Locate the cell with the specified text and output its (X, Y) center coordinate. 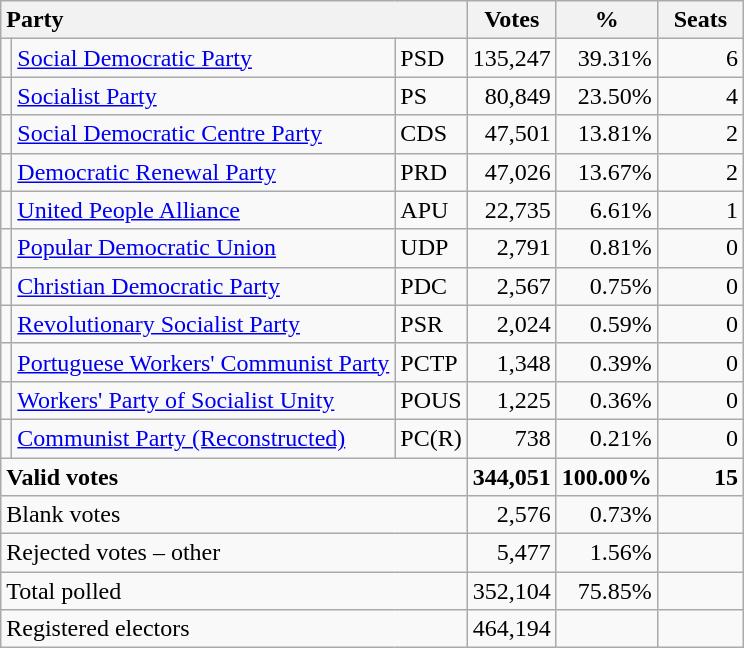
Christian Democratic Party (204, 286)
Social Democratic Centre Party (204, 134)
Democratic Renewal Party (204, 172)
15 (700, 477)
% (606, 20)
75.85% (606, 591)
0.73% (606, 515)
PCTP (431, 362)
39.31% (606, 58)
PS (431, 96)
Revolutionary Socialist Party (204, 324)
Portuguese Workers' Communist Party (204, 362)
Blank votes (234, 515)
Social Democratic Party (204, 58)
2,024 (512, 324)
APU (431, 210)
0.75% (606, 286)
100.00% (606, 477)
344,051 (512, 477)
Seats (700, 20)
135,247 (512, 58)
47,501 (512, 134)
United People Alliance (204, 210)
PC(R) (431, 438)
0.59% (606, 324)
PSR (431, 324)
Registered electors (234, 629)
Socialist Party (204, 96)
UDP (431, 248)
PRD (431, 172)
6.61% (606, 210)
738 (512, 438)
23.50% (606, 96)
0.21% (606, 438)
4 (700, 96)
2,567 (512, 286)
Valid votes (234, 477)
80,849 (512, 96)
Party (234, 20)
6 (700, 58)
2,791 (512, 248)
352,104 (512, 591)
Votes (512, 20)
5,477 (512, 553)
1,348 (512, 362)
PSD (431, 58)
0.36% (606, 400)
47,026 (512, 172)
22,735 (512, 210)
Communist Party (Reconstructed) (204, 438)
1 (700, 210)
Popular Democratic Union (204, 248)
Total polled (234, 591)
0.81% (606, 248)
13.67% (606, 172)
CDS (431, 134)
1.56% (606, 553)
1,225 (512, 400)
13.81% (606, 134)
464,194 (512, 629)
Workers' Party of Socialist Unity (204, 400)
2,576 (512, 515)
Rejected votes – other (234, 553)
POUS (431, 400)
PDC (431, 286)
0.39% (606, 362)
